Scan for the cell matching the given text and deliver its (X, Y) coordinate at center. 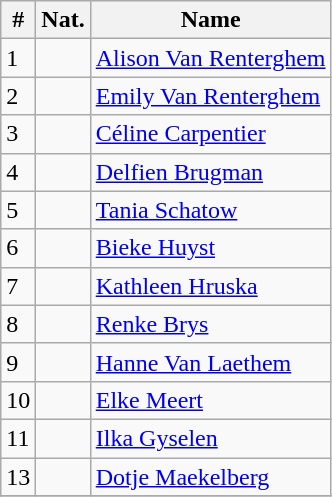
Bieke Huyst (210, 248)
Alison Van Renterghem (210, 58)
Céline Carpentier (210, 134)
Dotje Maekelberg (210, 477)
Delfien Brugman (210, 172)
Ilka Gyselen (210, 438)
Tania Schatow (210, 210)
6 (18, 248)
11 (18, 438)
5 (18, 210)
Emily Van Renterghem (210, 96)
1 (18, 58)
# (18, 20)
13 (18, 477)
4 (18, 172)
10 (18, 400)
Nat. (63, 20)
2 (18, 96)
8 (18, 324)
Kathleen Hruska (210, 286)
Elke Meert (210, 400)
7 (18, 286)
Renke Brys (210, 324)
Hanne Van Laethem (210, 362)
Name (210, 20)
3 (18, 134)
9 (18, 362)
